Pinpoint the cell where the given text exists, returning its (x, y) midpoint coordinate. 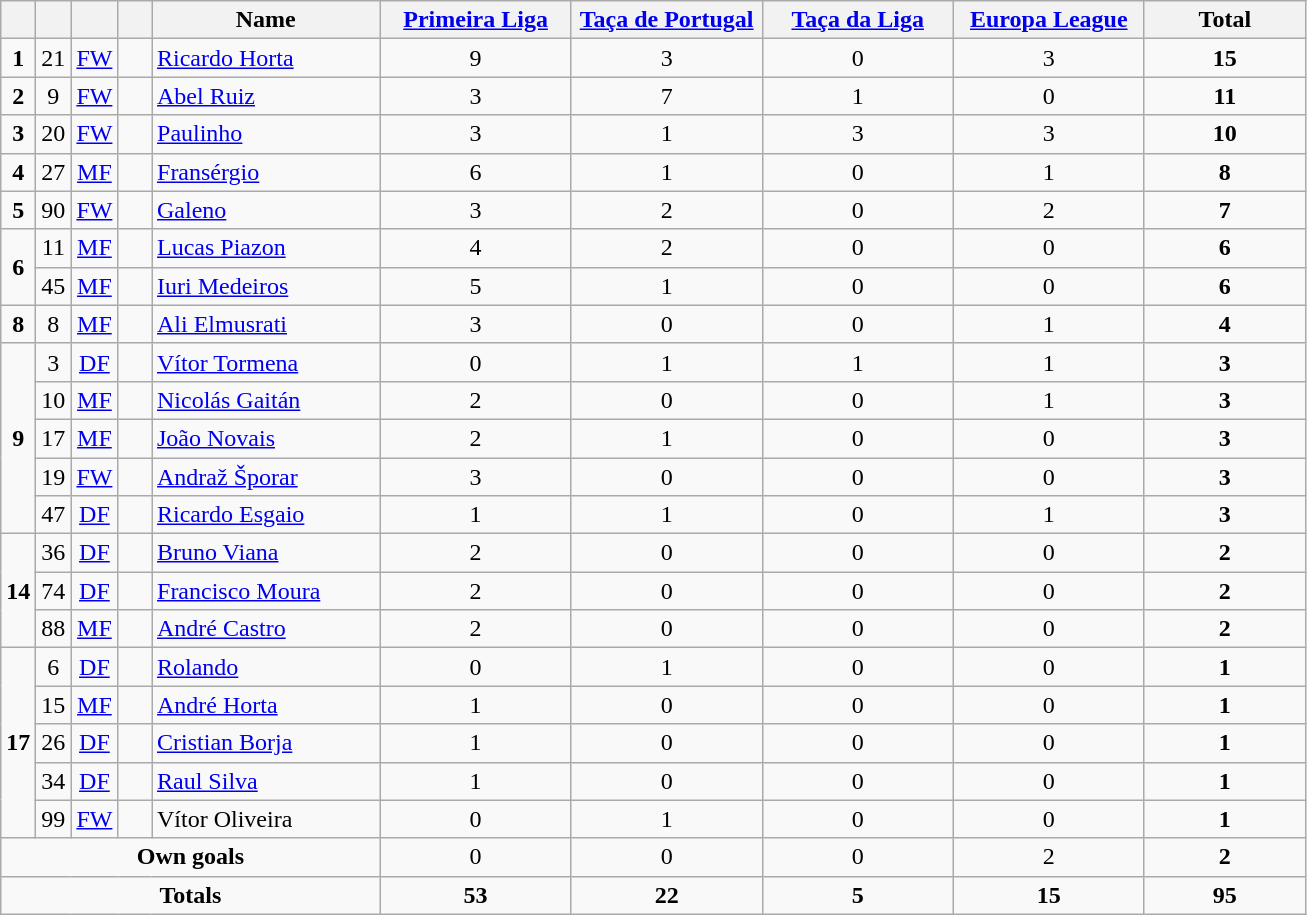
90 (54, 210)
Ricardo Horta (266, 58)
Primeira Liga (476, 20)
27 (54, 172)
88 (54, 629)
Name (266, 20)
19 (54, 477)
Galeno (266, 210)
Iuri Medeiros (266, 286)
Own goals (190, 857)
Raul Silva (266, 781)
45 (54, 286)
Bruno Viana (266, 553)
14 (18, 591)
Vítor Oliveira (266, 819)
Cristian Borja (266, 743)
Francisco Moura (266, 591)
André Horta (266, 705)
74 (54, 591)
20 (54, 134)
22 (666, 895)
Total (1224, 20)
Nicolás Gaitán (266, 400)
99 (54, 819)
Lucas Piazon (266, 248)
Europa League (1048, 20)
Paulinho (266, 134)
Totals (190, 895)
47 (54, 515)
34 (54, 781)
36 (54, 553)
53 (476, 895)
Ali Elmusrati (266, 324)
95 (1224, 895)
Vítor Tormena (266, 362)
João Novais (266, 438)
21 (54, 58)
Fransérgio (266, 172)
Taça da Liga (858, 20)
Andraž Šporar (266, 477)
André Castro (266, 629)
Taça de Portugal (666, 20)
Rolando (266, 667)
Abel Ruiz (266, 96)
26 (54, 743)
Ricardo Esgaio (266, 515)
